Return the (x, y) coordinate for the center point of the cell that contains the specified text.  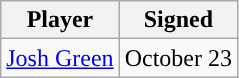
Signed (178, 20)
October 23 (178, 58)
Josh Green (60, 58)
Player (60, 20)
